Provide the [x, y] coordinate of the cell's center where the given text is located.  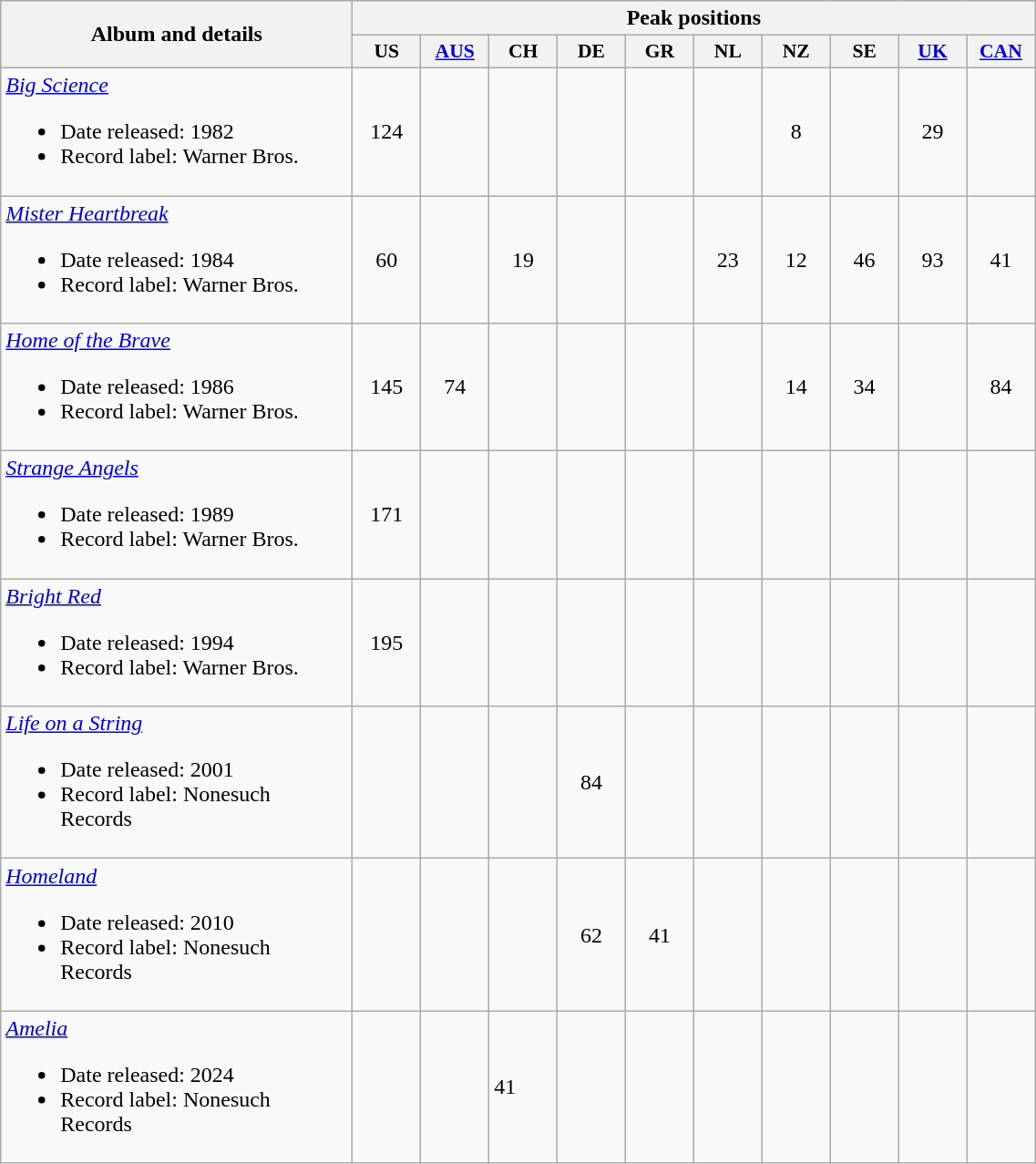
UK [933, 52]
8 [796, 131]
29 [933, 131]
Strange AngelsDate released: 1989Record label: Warner Bros. [177, 515]
HomelandDate released: 2010Record label: Nonesuch Records [177, 935]
23 [727, 259]
NZ [796, 52]
AUS [456, 52]
14 [796, 387]
CH [523, 52]
46 [864, 259]
195 [386, 643]
12 [796, 259]
Mister HeartbreakDate released: 1984Record label: Warner Bros. [177, 259]
74 [456, 387]
62 [592, 935]
Life on a StringDate released: 2001Record label: Nonesuch Records [177, 782]
60 [386, 259]
Peak positions [694, 18]
Big ScienceDate released: 1982Record label: Warner Bros. [177, 131]
CAN [1000, 52]
GR [660, 52]
93 [933, 259]
124 [386, 131]
NL [727, 52]
AmeliaDate released: 2024Record label: Nonesuch Records [177, 1087]
171 [386, 515]
34 [864, 387]
Home of the BraveDate released: 1986Record label: Warner Bros. [177, 387]
DE [592, 52]
Album and details [177, 35]
19 [523, 259]
SE [864, 52]
145 [386, 387]
Bright RedDate released: 1994Record label: Warner Bros. [177, 643]
US [386, 52]
